Locate the cell with the specified text and output its (X, Y) center coordinate. 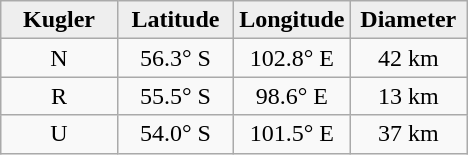
13 km (408, 96)
N (59, 58)
54.0° S (175, 134)
55.5° S (175, 96)
56.3° S (175, 58)
101.5° E (292, 134)
Kugler (59, 20)
Diameter (408, 20)
Longitude (292, 20)
37 km (408, 134)
R (59, 96)
102.8° E (292, 58)
42 km (408, 58)
U (59, 134)
98.6° E (292, 96)
Latitude (175, 20)
